Identify which cell holds the provided text, then report its (x, y) central coordinate. 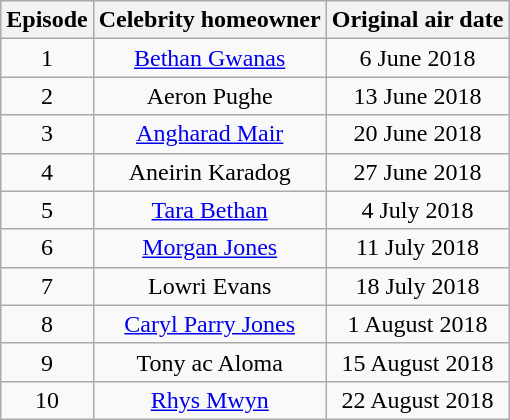
10 (47, 400)
15 August 2018 (418, 362)
1 August 2018 (418, 324)
22 August 2018 (418, 400)
4 (47, 172)
1 (47, 58)
Angharad Mair (210, 134)
Caryl Parry Jones (210, 324)
4 July 2018 (418, 210)
27 June 2018 (418, 172)
3 (47, 134)
5 (47, 210)
7 (47, 286)
8 (47, 324)
Bethan Gwanas (210, 58)
Celebrity homeowner (210, 20)
20 June 2018 (418, 134)
6 June 2018 (418, 58)
Aneirin Karadog (210, 172)
2 (47, 96)
Tara Bethan (210, 210)
Episode (47, 20)
11 July 2018 (418, 248)
Morgan Jones (210, 248)
9 (47, 362)
6 (47, 248)
Original air date (418, 20)
18 July 2018 (418, 286)
13 June 2018 (418, 96)
Aeron Pughe (210, 96)
Rhys Mwyn (210, 400)
Tony ac Aloma (210, 362)
Lowri Evans (210, 286)
